Scan for the cell matching the given text and deliver its (X, Y) coordinate at center. 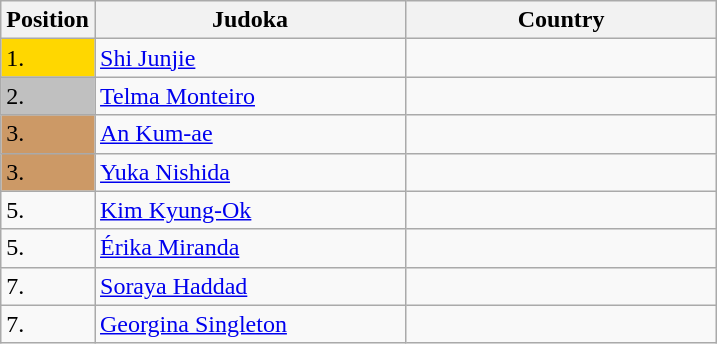
Judoka (250, 20)
Georgina Singleton (250, 324)
Country (562, 20)
Shi Junjie (250, 58)
Érika Miranda (250, 248)
Position (48, 20)
Soraya Haddad (250, 286)
Telma Monteiro (250, 96)
2. (48, 96)
Kim Kyung-Ok (250, 210)
1. (48, 58)
Yuka Nishida (250, 172)
An Kum-ae (250, 134)
